Identify which cell holds the provided text, then report its (X, Y) central coordinate. 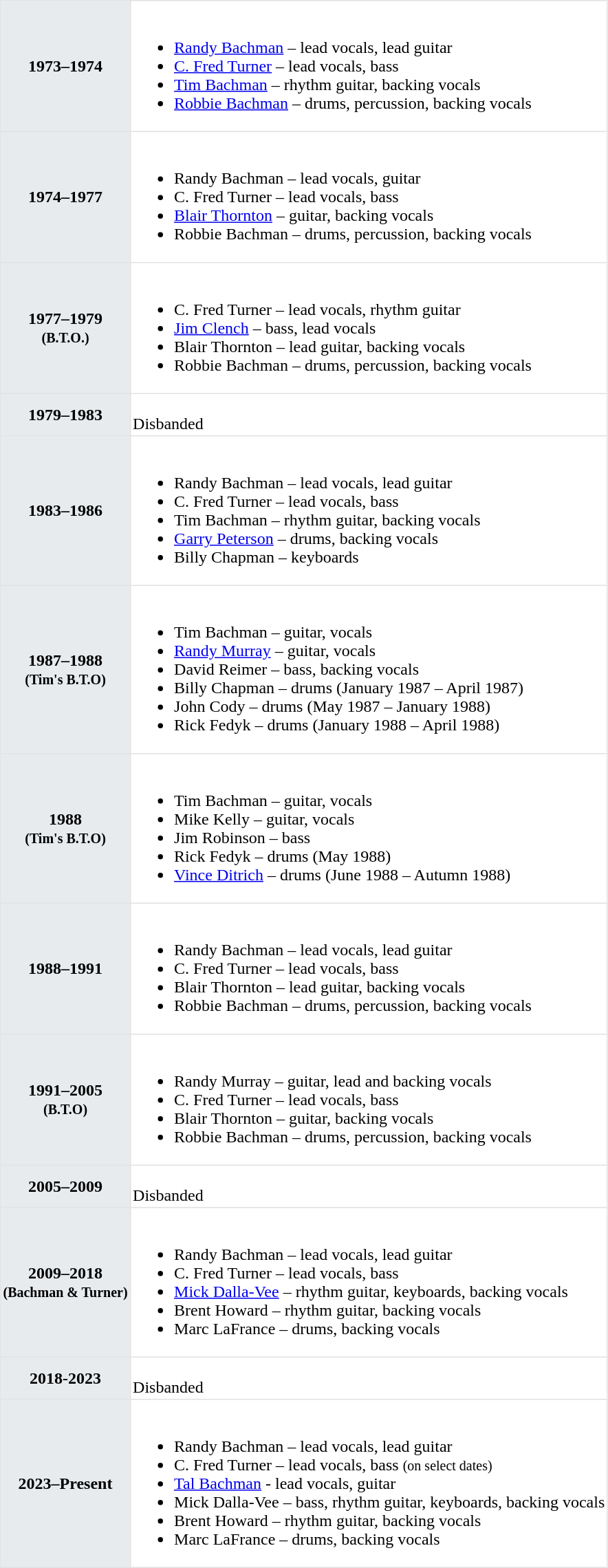
1979–1983 (66, 415)
2023–Present (66, 1483)
1973–1974 (66, 66)
2005–2009 (66, 1186)
1987–1988(Tim's B.T.O) (66, 669)
1983–1986 (66, 511)
2009–2018(Bachman & Turner) (66, 1283)
1977–1979(B.T.O.) (66, 328)
1991–2005(B.T.O) (66, 1100)
1988–1991 (66, 968)
2018-2023 (66, 1378)
1974–1977 (66, 197)
1988(Tim's B.T.O) (66, 829)
